Search for the cell housing the specified text and yield its [x, y] center coordinate. 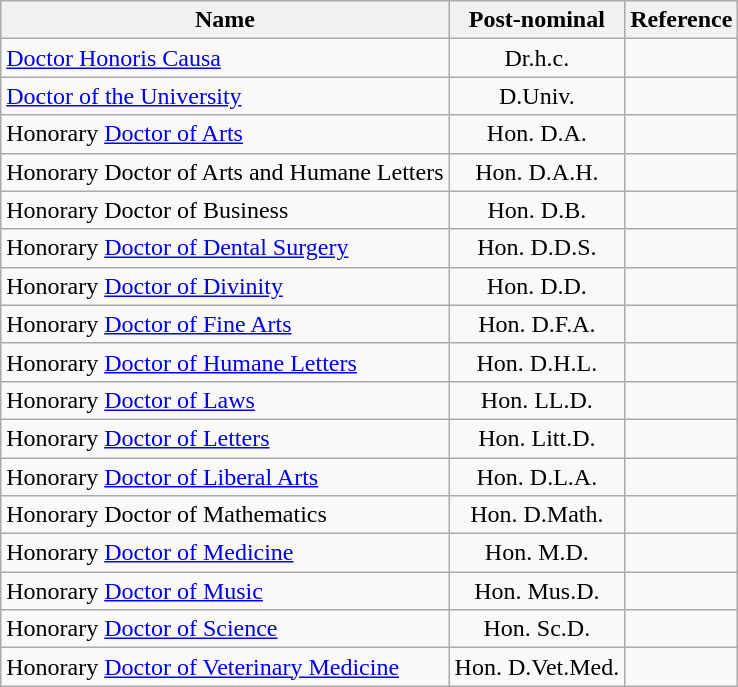
Honorary Doctor of Liberal Arts [225, 477]
Dr.h.c. [537, 58]
Hon. D.F.A. [537, 324]
Doctor of the University [225, 96]
Honorary Doctor of Veterinary Medicine [225, 667]
Name [225, 20]
Hon. D.B. [537, 210]
Honorary Doctor of Laws [225, 400]
Honorary Doctor of Business [225, 210]
Hon. D.Vet.Med. [537, 667]
Honorary Doctor of Arts [225, 134]
Honorary Doctor of Arts and Humane Letters [225, 172]
Hon. D.A. [537, 134]
D.Univ. [537, 96]
Honorary Doctor of Letters [225, 438]
Honorary Doctor of Fine Arts [225, 324]
Honorary Doctor of Mathematics [225, 515]
Honorary Doctor of Music [225, 591]
Honorary Doctor of Dental Surgery [225, 248]
Post-nominal [537, 20]
Reference [682, 20]
Doctor Honoris Causa [225, 58]
Honorary Doctor of Science [225, 629]
Hon. D.A.H. [537, 172]
Hon. D.D. [537, 286]
Hon. LL.D. [537, 400]
Hon. Sc.D. [537, 629]
Hon. M.D. [537, 553]
Hon. D.L.A. [537, 477]
Hon. D.D.S. [537, 248]
Honorary Doctor of Divinity [225, 286]
Hon. D.Math. [537, 515]
Hon. Litt.D. [537, 438]
Hon. D.H.L. [537, 362]
Hon. Mus.D. [537, 591]
Honorary Doctor of Humane Letters [225, 362]
Honorary Doctor of Medicine [225, 553]
